For the text-containing cell, return its midpoint in [x, y] coordinate format. 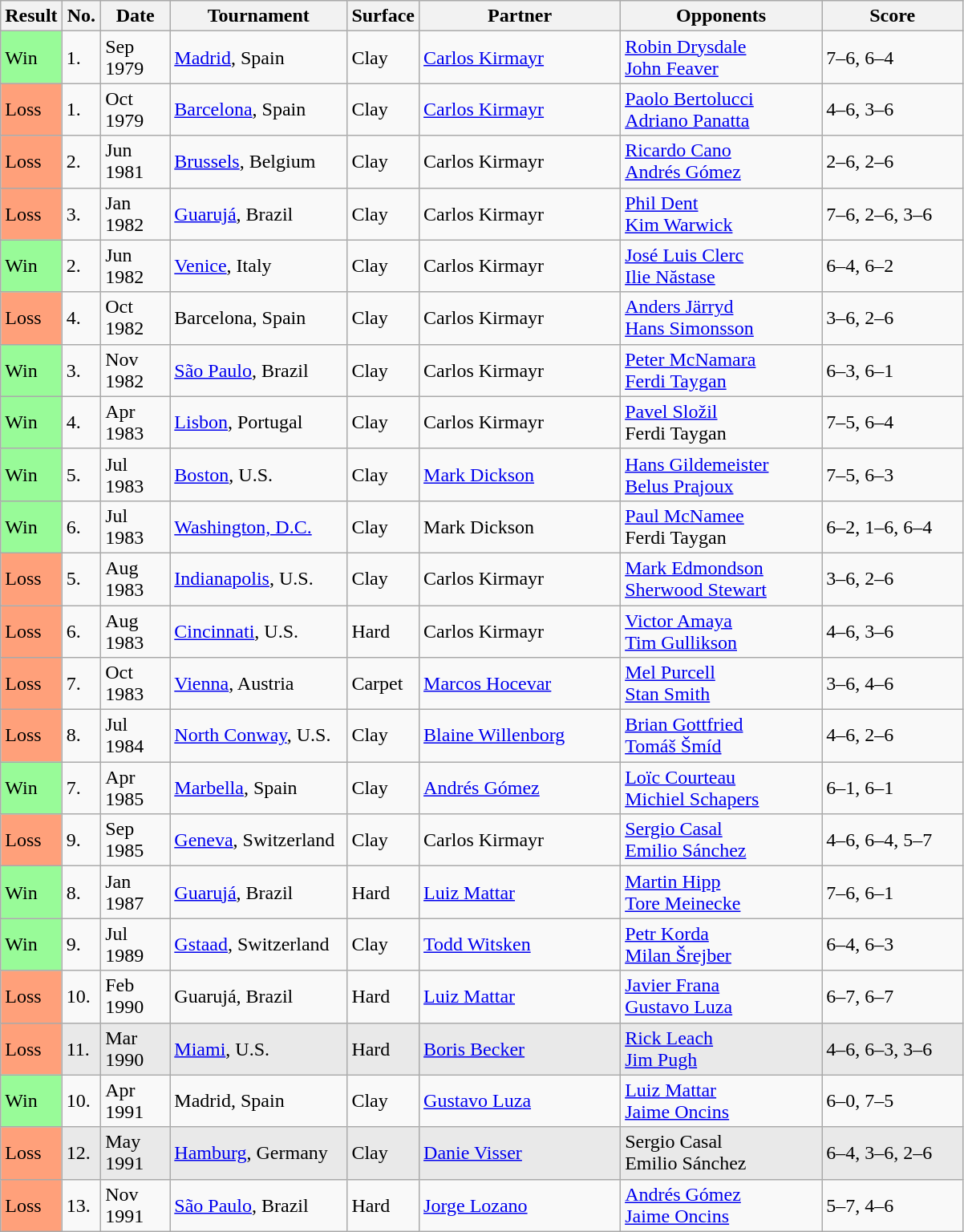
Paul McNamee Ferdi Taygan [722, 526]
3–6, 4–6 [893, 683]
Oct 1983 [136, 683]
Gstaad, Switzerland [258, 945]
Blaine Willenborg [520, 736]
6–4, 3–6, 2–6 [893, 1153]
Cincinnati, U.S. [258, 630]
Washington, D.C. [258, 526]
Mar 1990 [136, 1049]
6–7, 6–7 [893, 996]
Brian Gottfried Tomáš Šmíd [722, 736]
Result [31, 16]
Apr 1991 [136, 1100]
Oct 1979 [136, 109]
Nov 1991 [136, 1205]
José Luis Clerc Ilie Năstase [722, 266]
Todd Witsken [520, 945]
Oct 1982 [136, 318]
Tournament [258, 16]
Andrés Gómez [520, 788]
Feb 1990 [136, 996]
7–5, 6–4 [893, 422]
7–6, 6–1 [893, 892]
May 1991 [136, 1153]
Score [893, 16]
Boston, U.S. [258, 475]
6–4, 6–3 [893, 945]
5–7, 4–6 [893, 1205]
Petr Korda Milan Šrejber [722, 945]
Hans Gildemeister Belus Prajoux [722, 475]
Marbella, Spain [258, 788]
Jun 1982 [136, 266]
North Conway, U.S. [258, 736]
Surface [383, 16]
Opponents [722, 16]
Victor Amaya Tim Gullikson [722, 630]
Jul 1989 [136, 945]
6–2, 1–6, 6–4 [893, 526]
7–5, 6–3 [893, 475]
Mark Edmondson Sherwood Stewart [722, 579]
Peter McNamara Ferdi Taygan [722, 371]
Andrés Gómez Jaime Oncins [722, 1205]
4–6, 6–3, 3–6 [893, 1049]
4–6, 2–6 [893, 736]
Jul 1984 [136, 736]
Sep 1985 [136, 841]
12. [82, 1153]
Rick Leach Jim Pugh [722, 1049]
Paolo Bertolucci Adriano Panatta [722, 109]
Jorge Lozano [520, 1205]
6–0, 7–5 [893, 1100]
Apr 1983 [136, 422]
7–6, 2–6, 3–6 [893, 213]
Loïc Courteau Michiel Schapers [722, 788]
Sep 1979 [136, 58]
Nov 1982 [136, 371]
Gustavo Luza [520, 1100]
Indianapolis, U.S. [258, 579]
Marcos Hocevar [520, 683]
Vienna, Austria [258, 683]
Partner [520, 16]
Anders Järryd Hans Simonsson [722, 318]
Martin Hipp Tore Meinecke [722, 892]
7–6, 6–4 [893, 58]
Venice, Italy [258, 266]
6–1, 6–1 [893, 788]
Brussels, Belgium [258, 162]
Carpet [383, 683]
Jan 1987 [136, 892]
Ricardo Cano Andrés Gómez [722, 162]
2–6, 2–6 [893, 162]
Pavel Složil Ferdi Taygan [722, 422]
11. [82, 1049]
13. [82, 1205]
6–4, 6–2 [893, 266]
Hamburg, Germany [258, 1153]
Lisbon, Portugal [258, 422]
Boris Becker [520, 1049]
Robin Drysdale John Feaver [722, 58]
Geneva, Switzerland [258, 841]
Miami, U.S. [258, 1049]
No. [82, 16]
6–3, 6–1 [893, 371]
Luiz Mattar Jaime Oncins [722, 1100]
Phil Dent Kim Warwick [722, 213]
Jan 1982 [136, 213]
Mel Purcell Stan Smith [722, 683]
Danie Visser [520, 1153]
Jun 1981 [136, 162]
4–6, 6–4, 5–7 [893, 841]
Date [136, 16]
Apr 1985 [136, 788]
Javier Frana Gustavo Luza [722, 996]
